Locate the cell with the specified text and output its (x, y) center coordinate. 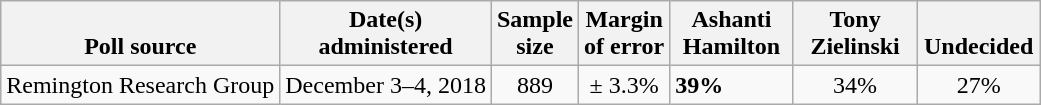
Poll source (140, 34)
Marginof error (624, 34)
27% (979, 85)
Undecided (979, 34)
Samplesize (534, 34)
AshantiHamilton (732, 34)
39% (732, 85)
Date(s)administered (386, 34)
34% (855, 85)
± 3.3% (624, 85)
889 (534, 85)
Remington Research Group (140, 85)
December 3–4, 2018 (386, 85)
TonyZielinski (855, 34)
